Return the (X, Y) coordinate for the center point of the cell that contains the specified text.  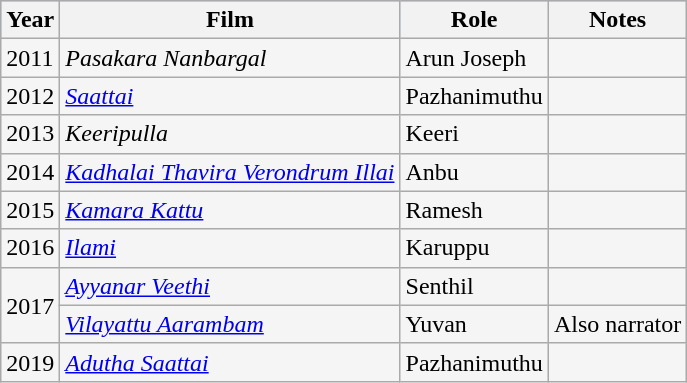
2014 (30, 172)
Keeripulla (230, 134)
Also narrator (617, 324)
Year (30, 20)
2011 (30, 58)
Yuvan (474, 324)
Arun Joseph (474, 58)
2013 (30, 134)
Film (230, 20)
Kamara Kattu (230, 210)
Ayyanar Veethi (230, 286)
Ilami (230, 248)
Saattai (230, 96)
Notes (617, 20)
Anbu (474, 172)
2019 (30, 362)
2016 (30, 248)
Kadhalai Thavira Verondrum Illai (230, 172)
Keeri (474, 134)
Karuppu (474, 248)
Senthil (474, 286)
Vilayattu Aarambam (230, 324)
2017 (30, 305)
Ramesh (474, 210)
Pasakara Nanbargal (230, 58)
Adutha Saattai (230, 362)
2012 (30, 96)
2015 (30, 210)
Role (474, 20)
